Identify which cell holds the provided text, then report its [X, Y] central coordinate. 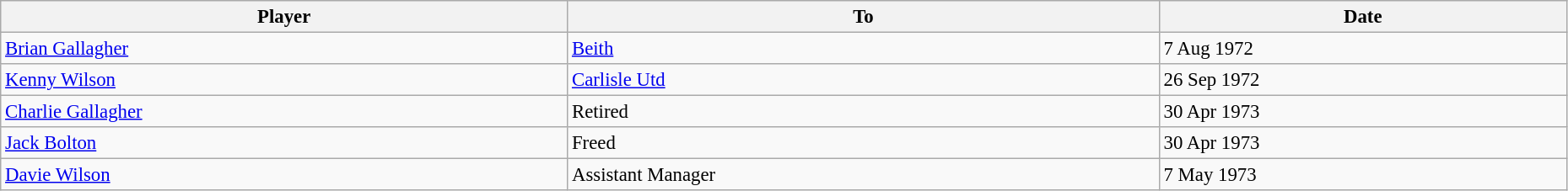
26 Sep 1972 [1363, 80]
Assistant Manager [864, 175]
Date [1363, 17]
Kenny Wilson [284, 80]
7 May 1973 [1363, 175]
Jack Bolton [284, 143]
Charlie Gallagher [284, 112]
Retired [864, 112]
Beith [864, 49]
Carlisle Utd [864, 80]
To [864, 17]
7 Aug 1972 [1363, 49]
Davie Wilson [284, 175]
Player [284, 17]
Freed [864, 143]
Brian Gallagher [284, 49]
